Detect which cell encompasses the target text, then output its [X, Y] center coordinate. 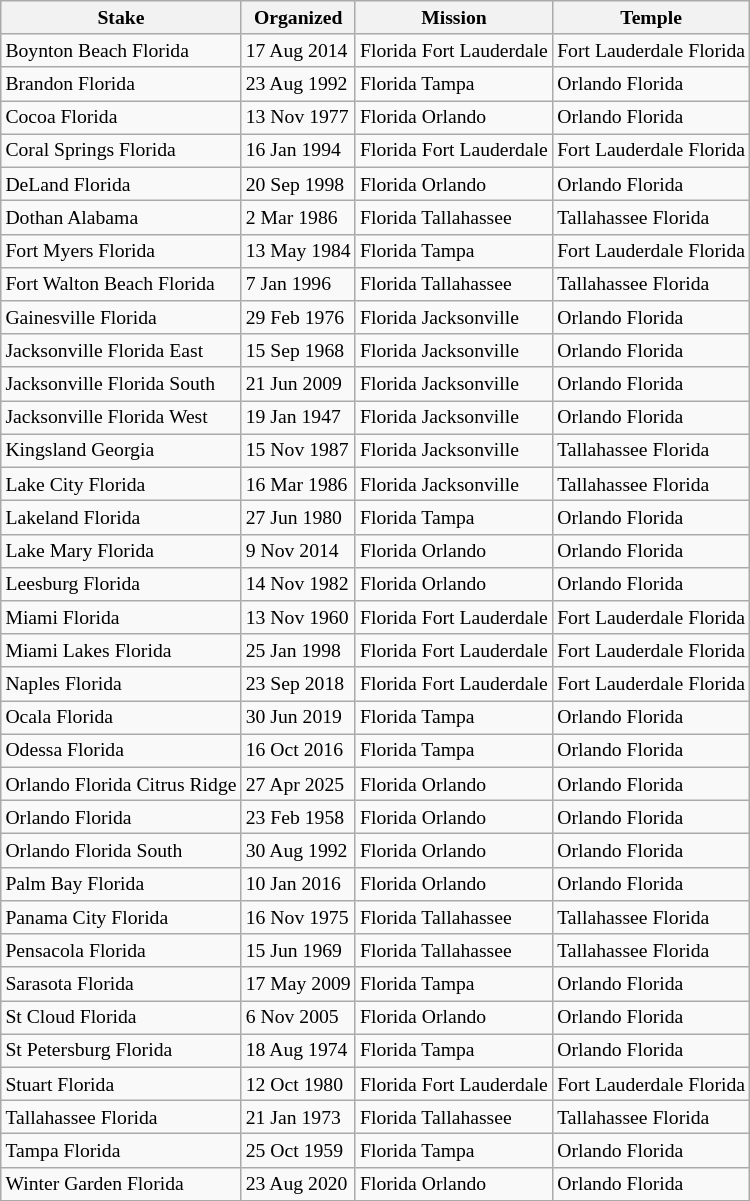
15 Jun 1969 [298, 950]
DeLand Florida [121, 184]
Coral Springs Florida [121, 150]
Tampa Florida [121, 1150]
Stake [121, 18]
Jacksonville Florida West [121, 418]
Gainesville Florida [121, 318]
30 Jun 2019 [298, 718]
27 Jun 1980 [298, 518]
21 Jun 2009 [298, 384]
Cocoa Florida [121, 118]
15 Sep 1968 [298, 350]
Orlando Florida Citrus Ridge [121, 784]
Orlando Florida South [121, 850]
Stuart Florida [121, 1084]
Odessa Florida [121, 750]
9 Nov 2014 [298, 550]
17 May 2009 [298, 984]
23 Aug 1992 [298, 84]
Panama City Florida [121, 918]
Miami Florida [121, 618]
12 Oct 1980 [298, 1084]
Temple [652, 18]
Lakeland Florida [121, 518]
20 Sep 1998 [298, 184]
Kingsland Georgia [121, 450]
Lake City Florida [121, 484]
17 Aug 2014 [298, 50]
St Petersburg Florida [121, 1050]
25 Jan 1998 [298, 650]
2 Mar 1986 [298, 218]
Boynton Beach Florida [121, 50]
7 Jan 1996 [298, 284]
Fort Walton Beach Florida [121, 284]
23 Aug 2020 [298, 1184]
19 Jan 1947 [298, 418]
10 Jan 2016 [298, 884]
16 Jan 1994 [298, 150]
23 Feb 1958 [298, 818]
Brandon Florida [121, 84]
16 Mar 1986 [298, 484]
30 Aug 1992 [298, 850]
Leesburg Florida [121, 584]
St Cloud Florida [121, 1018]
Mission [454, 18]
Winter Garden Florida [121, 1184]
Palm Bay Florida [121, 884]
18 Aug 1974 [298, 1050]
Naples Florida [121, 684]
21 Jan 1973 [298, 1118]
Jacksonville Florida South [121, 384]
13 Nov 1960 [298, 618]
6 Nov 2005 [298, 1018]
13 May 1984 [298, 250]
Pensacola Florida [121, 950]
16 Nov 1975 [298, 918]
Fort Myers Florida [121, 250]
27 Apr 2025 [298, 784]
Jacksonville Florida East [121, 350]
Ocala Florida [121, 718]
Organized [298, 18]
Miami Lakes Florida [121, 650]
25 Oct 1959 [298, 1150]
13 Nov 1977 [298, 118]
16 Oct 2016 [298, 750]
Lake Mary Florida [121, 550]
29 Feb 1976 [298, 318]
Dothan Alabama [121, 218]
Sarasota Florida [121, 984]
14 Nov 1982 [298, 584]
23 Sep 2018 [298, 684]
15 Nov 1987 [298, 450]
